Detect which cell encompasses the target text, then output its [X, Y] center coordinate. 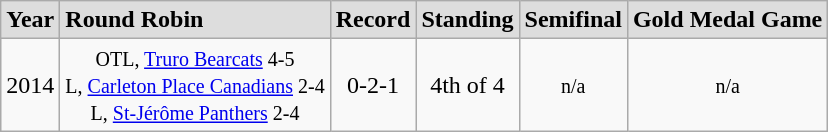
4th of 4 [468, 85]
Record [373, 20]
OTL, Truro Bearcats 4-5L, Carleton Place Canadians 2-4L, St-Jérôme Panthers 2-4 [195, 85]
Semifinal [573, 20]
0-2-1 [373, 85]
2014 [30, 85]
Standing [468, 20]
Gold Medal Game [727, 20]
Round Robin [195, 20]
Year [30, 20]
